Output the [X, Y] coordinate of the center of the cell containing the given text.  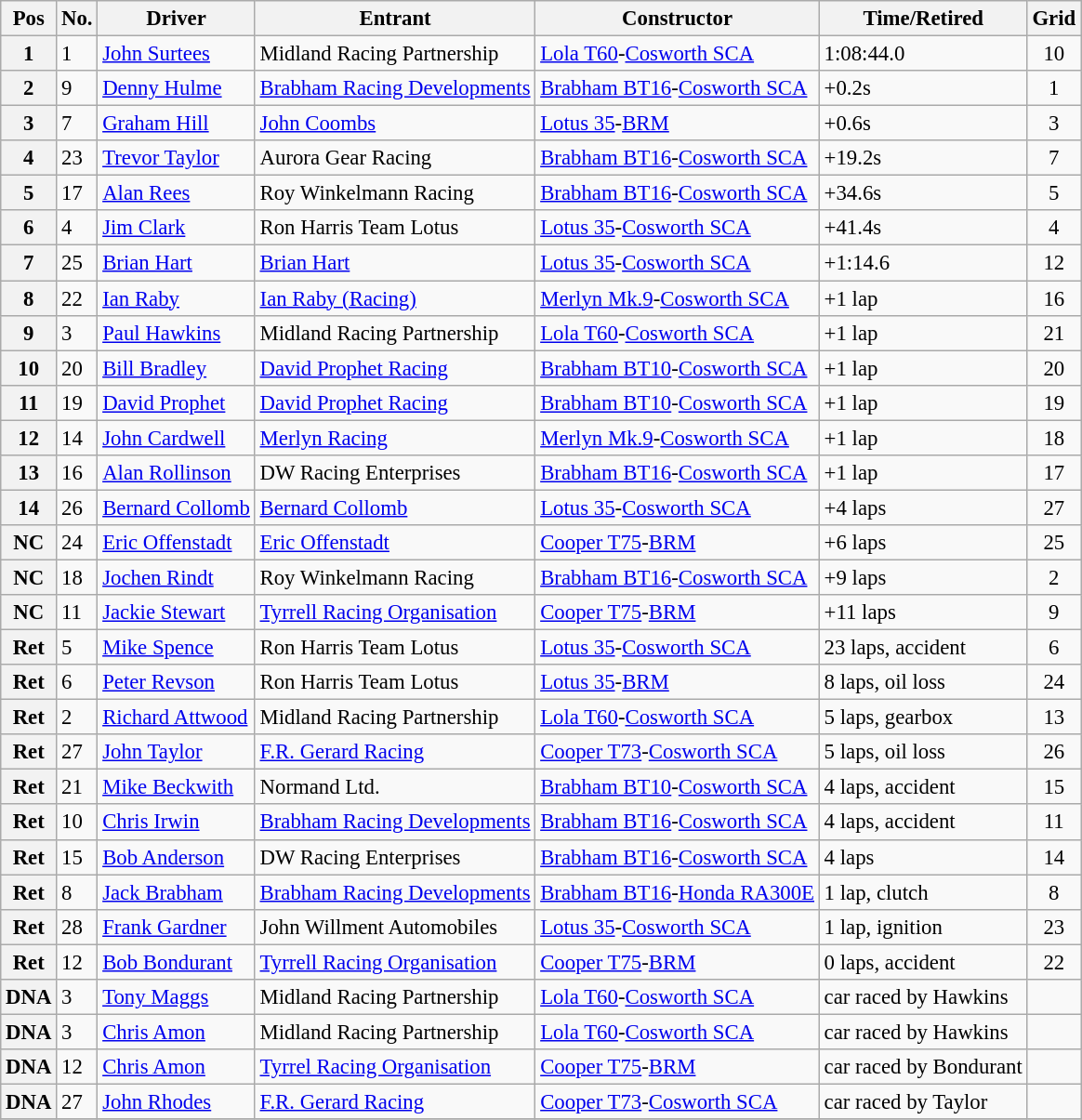
1 lap, ignition [923, 927]
+11 laps [923, 613]
0 laps, accident [923, 962]
Jochen Rindt [177, 577]
Merlyn Racing [395, 438]
Graham Hill [177, 124]
John Rhodes [177, 1101]
28 [77, 927]
Jim Clark [177, 228]
Jackie Stewart [177, 613]
Mike Beckwith [177, 787]
Constructor [677, 19]
Aurora Gear Racing [395, 158]
David Prophet [177, 402]
John Willment Automobiles [395, 927]
5 laps, oil loss [923, 752]
Ian Raby [177, 298]
No. [77, 19]
Bob Bondurant [177, 962]
+1:14.6 [923, 263]
Paul Hawkins [177, 333]
1:08:44.0 [923, 54]
Chris Irwin [177, 823]
4 laps [923, 857]
+19.2s [923, 158]
Driver [177, 19]
5 laps, gearbox [923, 718]
John Coombs [395, 124]
Brabham BT16-Honda RA300E [677, 892]
23 laps, accident [923, 648]
+34.6s [923, 193]
Alan Rollinson [177, 473]
Ian Raby (Racing) [395, 298]
Bob Anderson [177, 857]
car raced by Bondurant [923, 1067]
+9 laps [923, 577]
Pos [29, 19]
Bill Bradley [177, 368]
8 laps, oil loss [923, 682]
+41.4s [923, 228]
John Surtees [177, 54]
+0.6s [923, 124]
+4 laps [923, 507]
car raced by Taylor [923, 1101]
Alan Rees [177, 193]
John Cardwell [177, 438]
Tony Maggs [177, 997]
Entrant [395, 19]
John Taylor [177, 752]
Time/Retired [923, 19]
Jack Brabham [177, 892]
+6 laps [923, 543]
Denny Hulme [177, 88]
Frank Gardner [177, 927]
Richard Attwood [177, 718]
Grid [1054, 19]
+0.2s [923, 88]
1 lap, clutch [923, 892]
Mike Spence [177, 648]
Tyrrel Racing Organisation [395, 1067]
Normand Ltd. [395, 787]
Trevor Taylor [177, 158]
Peter Revson [177, 682]
